Scan for the cell matching the given text and deliver its (x, y) coordinate at center. 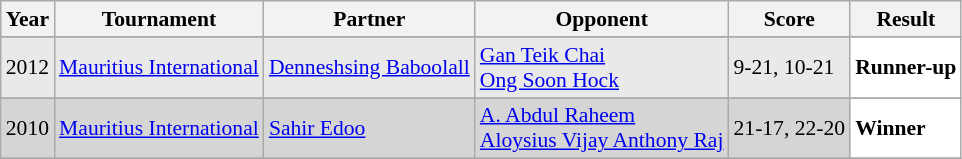
Score (789, 19)
2012 (28, 68)
2010 (28, 128)
Denneshsing Baboolall (370, 68)
Opponent (602, 19)
Gan Teik Chai Ong Soon Hock (602, 68)
21-17, 22-20 (789, 128)
A. Abdul Raheem Aloysius Vijay Anthony Raj (602, 128)
Year (28, 19)
Partner (370, 19)
Sahir Edoo (370, 128)
9-21, 10-21 (789, 68)
Winner (906, 128)
Result (906, 19)
Tournament (159, 19)
Runner-up (906, 68)
